Extract the [x, y] coordinate from the center of the cell holding the provided text.  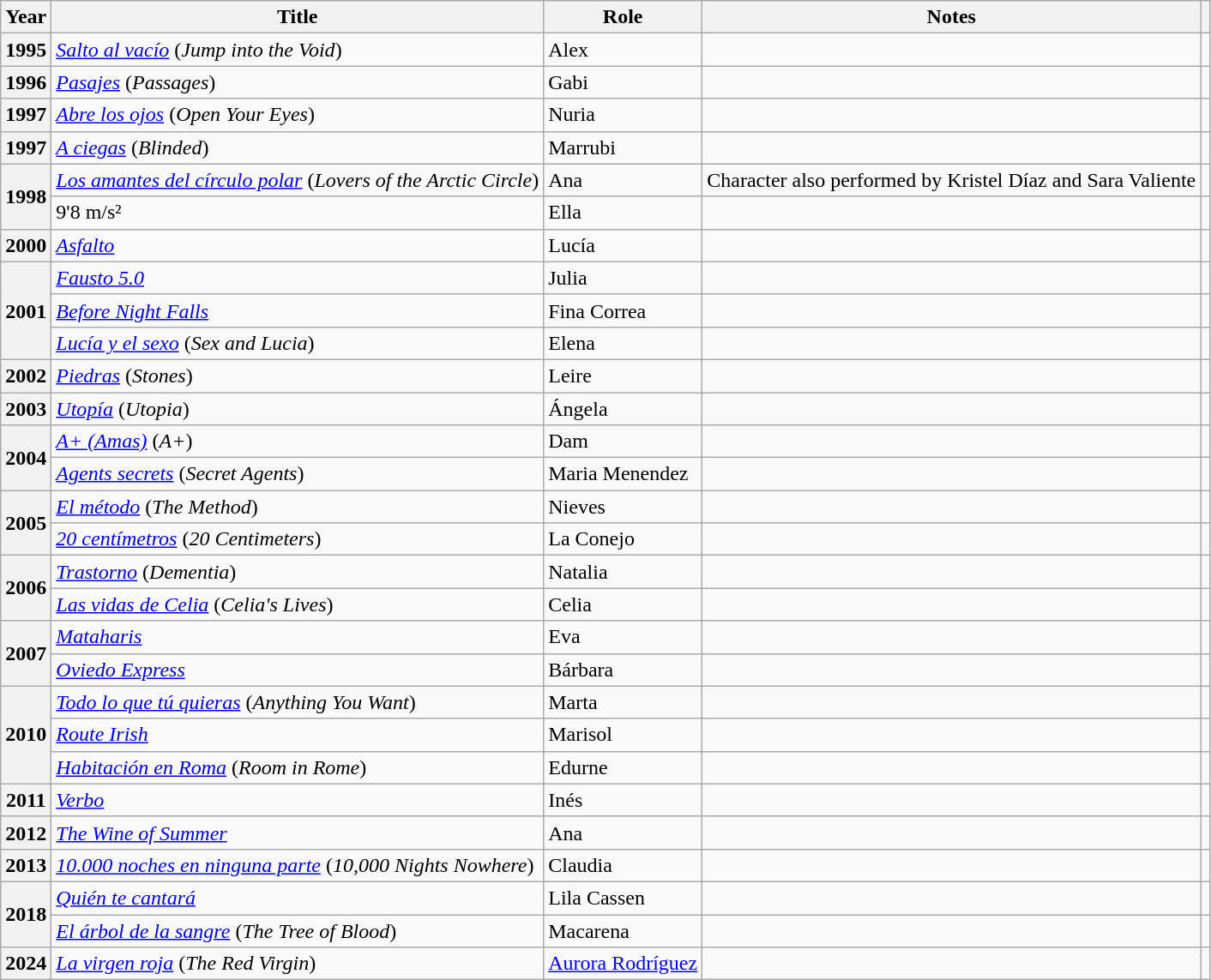
Trastorno (Dementia) [298, 572]
Lucía y el sexo (Sex and Lucia) [298, 343]
Before Night Falls [298, 310]
2012 [26, 833]
La Conejo [623, 539]
Abre los ojos (Open Your Eyes) [298, 115]
2003 [26, 409]
2002 [26, 376]
Inés [623, 800]
Elena [623, 343]
Oviedo Express [298, 670]
Salto al vacío (Jump into the Void) [298, 50]
Lila Cassen [623, 898]
Notes [952, 17]
Title [298, 17]
Las vidas de Celia (Celia's Lives) [298, 604]
Asfalto [298, 245]
1995 [26, 50]
Fina Correa [623, 310]
2004 [26, 458]
Gabi [623, 82]
Nuria [623, 115]
Character also performed by Kristel Díaz and Sara Valiente [952, 180]
Mataharis [298, 637]
2000 [26, 245]
Route Irish [298, 735]
Macarena [623, 930]
Verbo [298, 800]
2010 [26, 735]
Utopía (Utopia) [298, 409]
Marta [623, 702]
Marisol [623, 735]
2005 [26, 523]
Los amantes del círculo polar (Lovers of the Arctic Circle) [298, 180]
2013 [26, 865]
El árbol de la sangre (The Tree of Blood) [298, 930]
Natalia [623, 572]
Ángela [623, 409]
2001 [26, 310]
2006 [26, 588]
Lucía [623, 245]
El método (The Method) [298, 507]
Marrubi [623, 147]
20 centímetros (20 Centimeters) [298, 539]
2007 [26, 653]
Todo lo que tú quieras (Anything You Want) [298, 702]
Maria Menendez [623, 474]
Alex [623, 50]
Quién te cantará [298, 898]
Bárbara [623, 670]
Fausto 5.0 [298, 278]
Ella [623, 213]
Habitación en Roma (Room in Rome) [298, 767]
Edurne [623, 767]
A+ (Amas) (A+) [298, 442]
Piedras (Stones) [298, 376]
9'8 m/s² [298, 213]
Nieves [623, 507]
2024 [26, 964]
2018 [26, 914]
Leire [623, 376]
2011 [26, 800]
Eva [623, 637]
Role [623, 17]
Year [26, 17]
Dam [623, 442]
The Wine of Summer [298, 833]
Agents secrets (Secret Agents) [298, 474]
A ciegas (Blinded) [298, 147]
La virgen roja (The Red Virgin) [298, 964]
1998 [26, 196]
Aurora Rodríguez [623, 964]
Claudia [623, 865]
Celia [623, 604]
Pasajes (Passages) [298, 82]
10.000 noches en ninguna parte (10,000 Nights Nowhere) [298, 865]
Julia [623, 278]
1996 [26, 82]
